Provide the [x, y] coordinate of the cell's center where the given text is located.  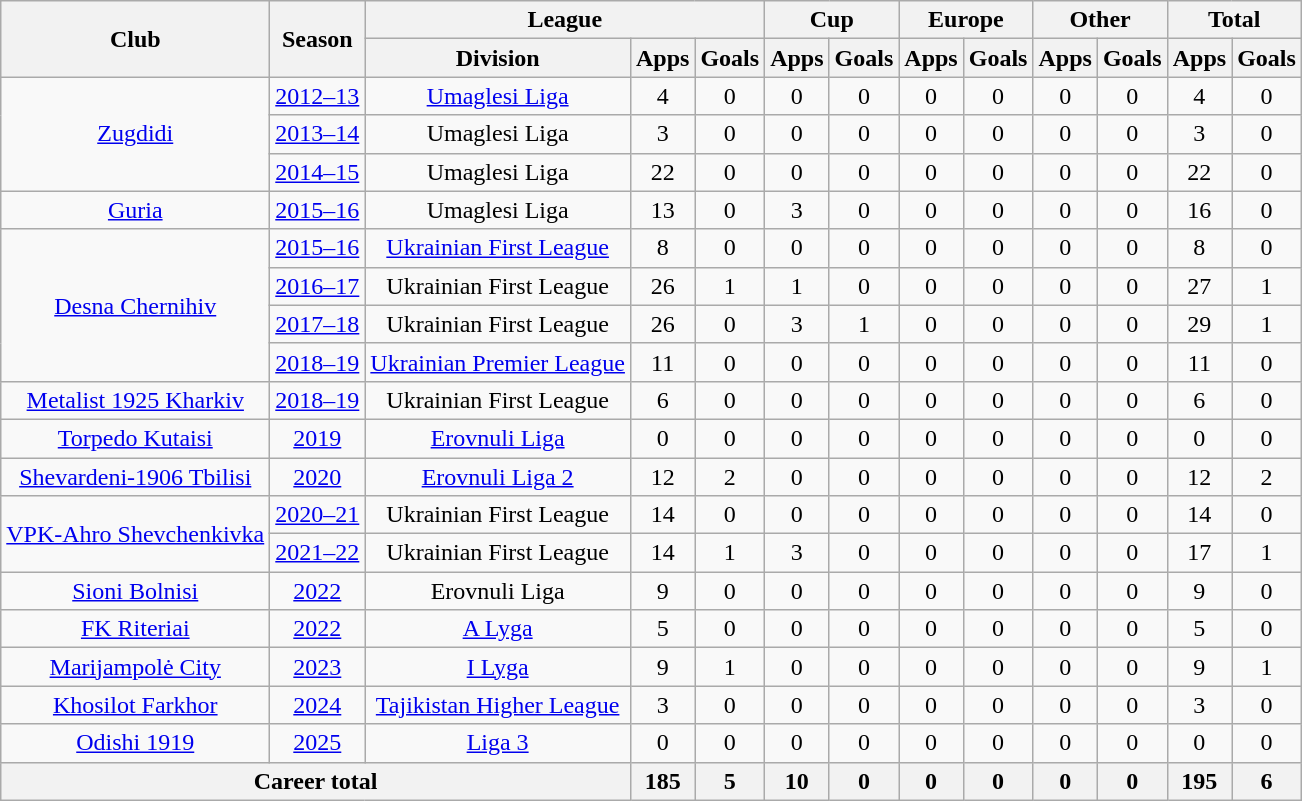
2019 [318, 438]
2013–14 [318, 134]
2024 [318, 705]
Other [1100, 20]
Zugdidi [136, 134]
2025 [318, 743]
2014–15 [318, 172]
Metalist 1925 Kharkiv [136, 400]
Erovnuli Liga 2 [498, 477]
17 [1199, 553]
Khosilot Farkhor [136, 705]
Season [318, 39]
Career total [316, 781]
Club [136, 39]
Shevardeni-1906 Tbilisi [136, 477]
195 [1199, 781]
2021–22 [318, 553]
2016–17 [318, 286]
2017–18 [318, 324]
2020 [318, 477]
Odishi 1919 [136, 743]
16 [1199, 210]
A Lyga [498, 629]
Liga 3 [498, 743]
Europe [966, 20]
Desna Chernihiv [136, 305]
Marijampolė City [136, 667]
2020–21 [318, 515]
League [565, 20]
13 [662, 210]
Cup [832, 20]
185 [662, 781]
Sioni Bolnisi [136, 591]
Torpedo Kutaisi [136, 438]
Tajikistan Higher League [498, 705]
2012–13 [318, 96]
VPK-Ahro Shevchenkivka [136, 534]
10 [797, 781]
Guria [136, 210]
27 [1199, 286]
I Lyga [498, 667]
Division [498, 58]
29 [1199, 324]
FK Riteriai [136, 629]
2023 [318, 667]
Total [1234, 20]
Ukrainian Premier League [498, 362]
